Search for the cell housing the specified text and yield its (x, y) center coordinate. 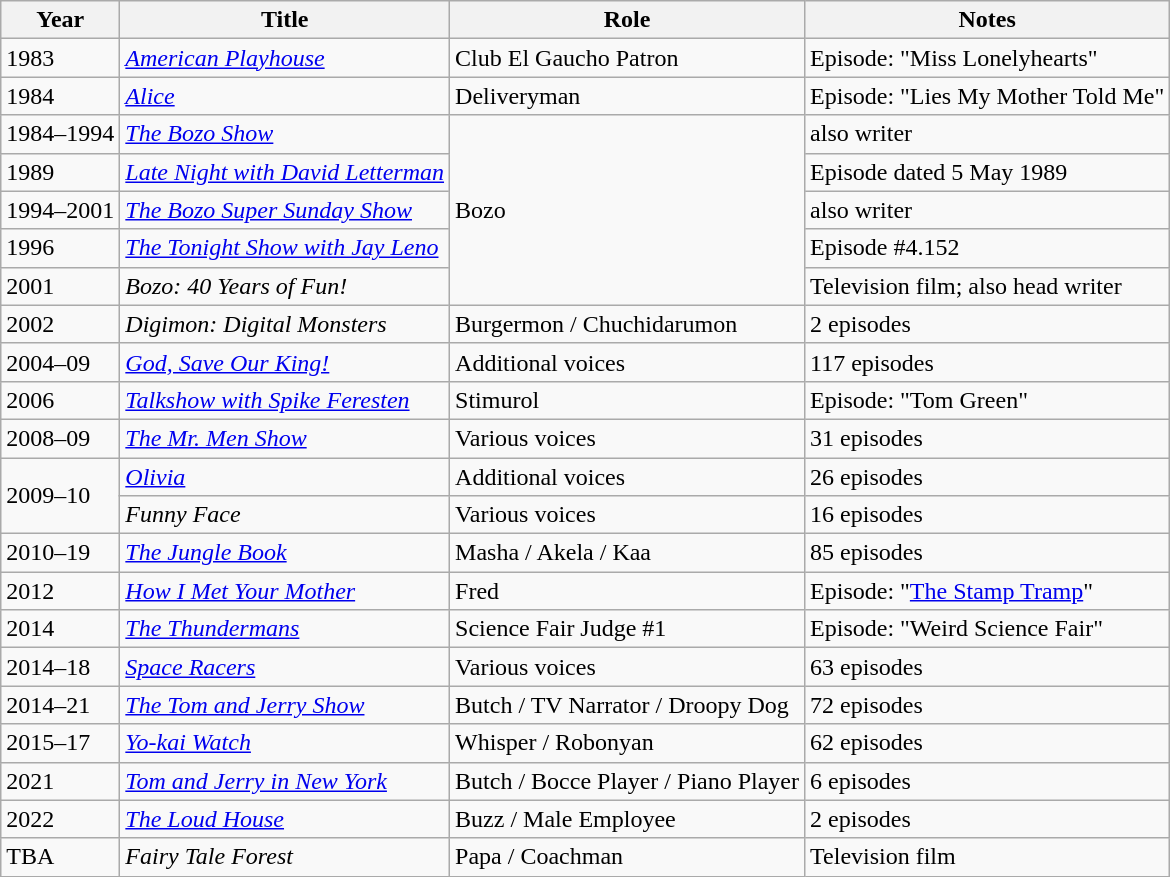
2014–18 (60, 667)
Episode dated 5 May 1989 (988, 172)
Episode: "Miss Lonelyhearts" (988, 58)
Tom and Jerry in New York (285, 781)
Whisper / Robonyan (628, 743)
2008–09 (60, 438)
Papa / Coachman (628, 857)
The Bozo Super Sunday Show (285, 210)
117 episodes (988, 362)
2014–21 (60, 705)
The Loud House (285, 819)
2002 (60, 324)
Space Racers (285, 667)
Buzz / Male Employee (628, 819)
1984 (60, 96)
Yo-kai Watch (285, 743)
The Tom and Jerry Show (285, 705)
Title (285, 20)
Episode #4.152 (988, 248)
TBA (60, 857)
2009–10 (60, 496)
6 episodes (988, 781)
1996 (60, 248)
American Playhouse (285, 58)
Digimon: Digital Monsters (285, 324)
26 episodes (988, 477)
Club El Gaucho Patron (628, 58)
Science Fair Judge #1 (628, 629)
The Thundermans (285, 629)
Alice (285, 96)
72 episodes (988, 705)
God, Save Our King! (285, 362)
2022 (60, 819)
Late Night with David Letterman (285, 172)
Episode: "The Stamp Tramp" (988, 591)
Masha / Akela / Kaa (628, 553)
1994–2001 (60, 210)
Year (60, 20)
2004–09 (60, 362)
31 episodes (988, 438)
63 episodes (988, 667)
The Tonight Show with Jay Leno (285, 248)
1989 (60, 172)
Bozo (628, 210)
2015–17 (60, 743)
62 episodes (988, 743)
Butch / TV Narrator / Droopy Dog (628, 705)
Olivia (285, 477)
Burgermon / Chuchidarumon (628, 324)
2021 (60, 781)
Role (628, 20)
16 episodes (988, 515)
Episode: "Tom Green" (988, 400)
Stimurol (628, 400)
Bozo: 40 Years of Fun! (285, 286)
1983 (60, 58)
2001 (60, 286)
2014 (60, 629)
Funny Face (285, 515)
85 episodes (988, 553)
Fairy Tale Forest (285, 857)
1984–1994 (60, 134)
Talkshow with Spike Feresten (285, 400)
Notes (988, 20)
How I Met Your Mother (285, 591)
The Jungle Book (285, 553)
2006 (60, 400)
2012 (60, 591)
2010–19 (60, 553)
Episode: "Lies My Mother Told Me" (988, 96)
The Mr. Men Show (285, 438)
Television film (988, 857)
Butch / Bocce Player / Piano Player (628, 781)
Television film; also head writer (988, 286)
Episode: "Weird Science Fair" (988, 629)
Deliveryman (628, 96)
The Bozo Show (285, 134)
Fred (628, 591)
